Identify which cell holds the provided text, then report its [x, y] central coordinate. 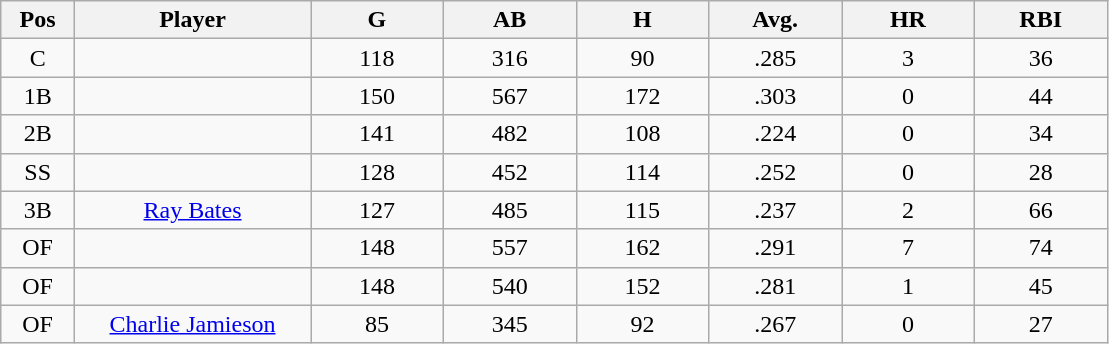
AB [510, 20]
Player [193, 20]
27 [1040, 324]
45 [1040, 286]
Ray Bates [193, 210]
1B [38, 96]
92 [642, 324]
557 [510, 248]
74 [1040, 248]
7 [908, 248]
.224 [776, 134]
162 [642, 248]
345 [510, 324]
540 [510, 286]
141 [378, 134]
567 [510, 96]
36 [1040, 58]
28 [1040, 172]
H [642, 20]
152 [642, 286]
.267 [776, 324]
.237 [776, 210]
RBI [1040, 20]
.291 [776, 248]
85 [378, 324]
HR [908, 20]
Pos [38, 20]
452 [510, 172]
108 [642, 134]
Charlie Jamieson [193, 324]
.252 [776, 172]
.285 [776, 58]
2 [908, 210]
.303 [776, 96]
44 [1040, 96]
115 [642, 210]
316 [510, 58]
Avg. [776, 20]
.281 [776, 286]
SS [38, 172]
3 [908, 58]
3B [38, 210]
127 [378, 210]
114 [642, 172]
482 [510, 134]
150 [378, 96]
C [38, 58]
172 [642, 96]
2B [38, 134]
485 [510, 210]
34 [1040, 134]
128 [378, 172]
1 [908, 286]
66 [1040, 210]
118 [378, 58]
G [378, 20]
90 [642, 58]
